Return the [X, Y] coordinate for the center point of the cell that contains the specified text.  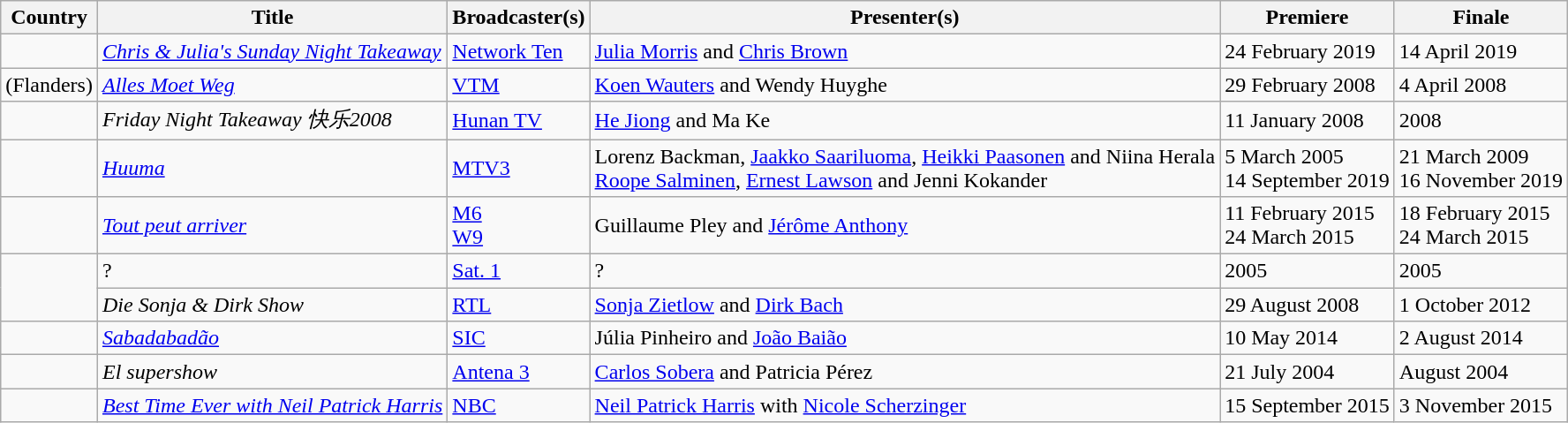
3 November 2015 [1481, 405]
Title [272, 18]
Huuma [272, 168]
He Jiong and Ma Ke [905, 120]
2 August 2014 [1481, 338]
Network Ten [519, 51]
10 May 2014 [1308, 338]
MTV3 [519, 168]
August 2004 [1481, 372]
VTM [519, 85]
18 February 201524 March 2015 [1481, 226]
14 April 2019 [1481, 51]
Die Sonja & Dirk Show [272, 305]
Antena 3 [519, 372]
1 October 2012 [1481, 305]
Alles Moet Weg [272, 85]
11 February 201524 March 2015 [1308, 226]
29 February 2008 [1308, 85]
Broadcaster(s) [519, 18]
5 March 200514 September 2019 [1308, 168]
Sonja Zietlow and Dirk Bach [905, 305]
Finale [1481, 18]
Guillaume Pley and Jérôme Anthony [905, 226]
Júlia Pinheiro and João Baião [905, 338]
Koen Wauters and Wendy Huyghe [905, 85]
11 January 2008 [1308, 120]
Premiere [1308, 18]
Julia Morris and Chris Brown [905, 51]
24 February 2019 [1308, 51]
4 April 2008 [1481, 85]
El supershow [272, 372]
SIC [519, 338]
NBC [519, 405]
Lorenz Backman, Jaakko Saariluoma, Heikki Paasonen and Niina HeralaRoope Salminen, Ernest Lawson and Jenni Kokander [905, 168]
2008 [1481, 120]
Tout peut arriver [272, 226]
(Flanders) [49, 85]
Sabadabadão [272, 338]
Presenter(s) [905, 18]
Country [49, 18]
RTL [519, 305]
Neil Patrick Harris with Nicole Scherzinger [905, 405]
15 September 2015 [1308, 405]
21 July 2004 [1308, 372]
29 August 2008 [1308, 305]
Friday Night Takeaway 快乐2008 [272, 120]
21 March 200916 November 2019 [1481, 168]
Hunan TV [519, 120]
Carlos Sobera and Patricia Pérez [905, 372]
Best Time Ever with Neil Patrick Harris [272, 405]
Sat. 1 [519, 271]
Chris & Julia's Sunday Night Takeaway [272, 51]
M6W9 [519, 226]
